For the text-containing cell, return its midpoint in [x, y] coordinate format. 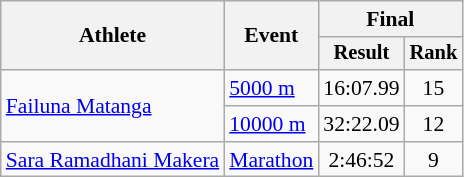
10000 m [271, 124]
Event [271, 36]
5000 m [271, 88]
12 [434, 124]
Failuna Matanga [113, 106]
Rank [434, 54]
Result [361, 54]
32:22.09 [361, 124]
Athlete [113, 36]
16:07.99 [361, 88]
Final [390, 19]
15 [434, 88]
